Return (x, y) of the center of cell containing provided text 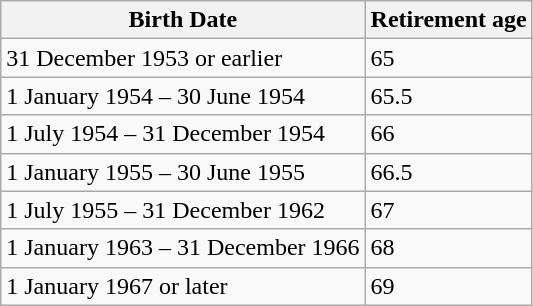
1 January 1963 – 31 December 1966 (183, 248)
69 (448, 286)
Birth Date (183, 20)
31 December 1953 or earlier (183, 58)
68 (448, 248)
1 July 1955 – 31 December 1962 (183, 210)
66 (448, 134)
1 January 1955 – 30 June 1955 (183, 172)
Retirement age (448, 20)
65 (448, 58)
65.5 (448, 96)
67 (448, 210)
1 January 1967 or later (183, 286)
1 July 1954 – 31 December 1954 (183, 134)
1 January 1954 – 30 June 1954 (183, 96)
66.5 (448, 172)
